Detect which cell encompasses the target text, then output its [X, Y] center coordinate. 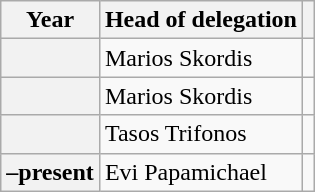
Tasos Trifonos [200, 134]
Head of delegation [200, 20]
–present [50, 172]
Evi Papamichael [200, 172]
Year [50, 20]
